Scan for the cell matching the given text and deliver its [x, y] coordinate at center. 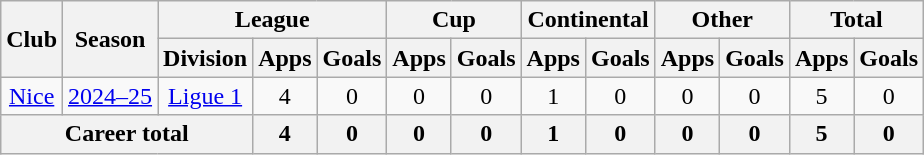
Ligue 1 [206, 96]
Total [856, 20]
Nice [32, 96]
Cup [454, 20]
Club [32, 39]
Career total [127, 134]
2024–25 [110, 96]
Season [110, 39]
Division [206, 58]
Continental [588, 20]
Other [722, 20]
League [272, 20]
